Locate the cell with the specified text and output its [x, y] center coordinate. 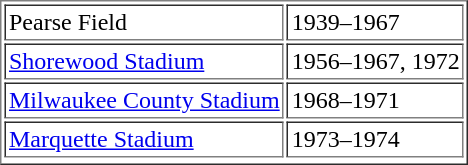
Marquette Stadium [144, 140]
1973–1974 [376, 140]
Milwaukee County Stadium [144, 100]
1956–1967, 1972 [376, 62]
1939–1967 [376, 22]
1968–1971 [376, 100]
Shorewood Stadium [144, 62]
Pearse Field [144, 22]
